Return [x, y] of the center of cell containing provided text 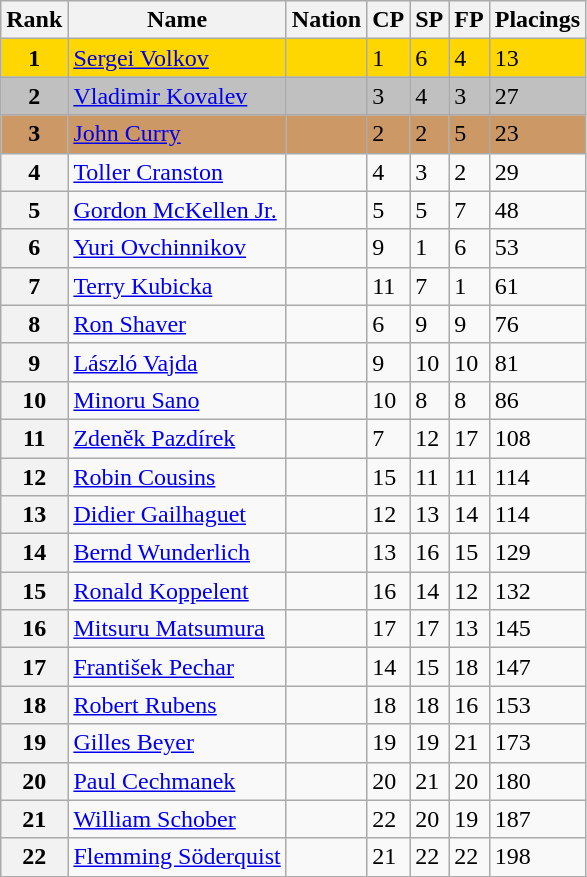
129 [537, 553]
SP [430, 20]
Toller Cranston [177, 172]
Ron Shaver [177, 324]
61 [537, 286]
29 [537, 172]
76 [537, 324]
23 [537, 134]
Paul Cechmanek [177, 781]
Sergei Volkov [177, 58]
27 [537, 96]
108 [537, 438]
147 [537, 667]
FP [469, 20]
Bernd Wunderlich [177, 553]
Gordon McKellen Jr. [177, 210]
Rank [34, 20]
145 [537, 629]
Flemming Söderquist [177, 857]
John Curry [177, 134]
48 [537, 210]
132 [537, 591]
180 [537, 781]
Placings [537, 20]
86 [537, 400]
Ronald Koppelent [177, 591]
Didier Gailhaguet [177, 515]
Terry Kubicka [177, 286]
Robin Cousins [177, 477]
Robert Rubens [177, 705]
53 [537, 248]
Yuri Ovchinnikov [177, 248]
Name [177, 20]
153 [537, 705]
William Schober [177, 819]
Zdeněk Pazdírek [177, 438]
František Pechar [177, 667]
Gilles Beyer [177, 743]
198 [537, 857]
CP [388, 20]
Vladimir Kovalev [177, 96]
187 [537, 819]
Nation [326, 20]
László Vajda [177, 362]
Minoru Sano [177, 400]
Mitsuru Matsumura [177, 629]
81 [537, 362]
173 [537, 743]
